Identify which cell holds the provided text, then report its (x, y) central coordinate. 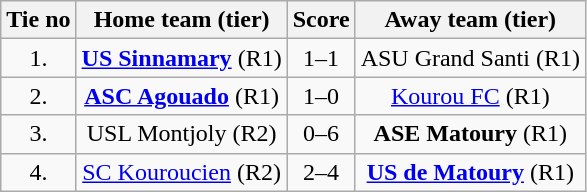
US de Matoury (R1) (470, 172)
4. (38, 172)
ASC Agouado (R1) (182, 96)
ASE Matoury (R1) (470, 134)
1. (38, 58)
Away team (tier) (470, 20)
1–1 (321, 58)
3. (38, 134)
Home team (tier) (182, 20)
Score (321, 20)
0–6 (321, 134)
ASU Grand Santi (R1) (470, 58)
Tie no (38, 20)
2–4 (321, 172)
2. (38, 96)
USL Montjoly (R2) (182, 134)
1–0 (321, 96)
SC Kouroucien (R2) (182, 172)
Kourou FC (R1) (470, 96)
US Sinnamary (R1) (182, 58)
